For the text-containing cell, return its midpoint in [X, Y] coordinate format. 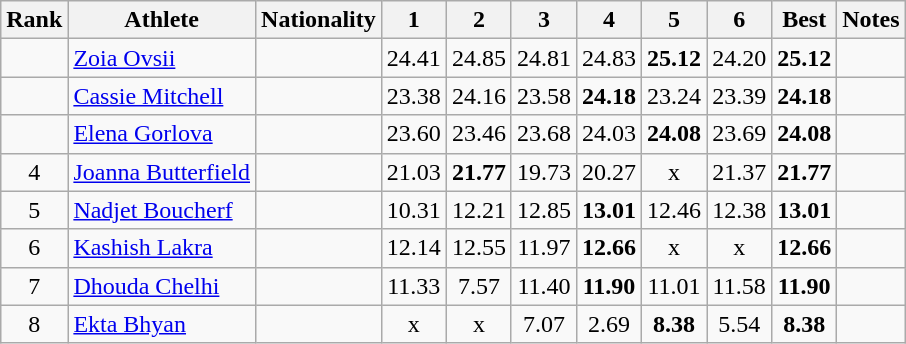
23.38 [414, 96]
Kashish Lakra [162, 248]
3 [544, 20]
Cassie Mitchell [162, 96]
5.54 [740, 324]
23.39 [740, 96]
12.55 [478, 248]
1 [414, 20]
8 [34, 324]
Elena Gorlova [162, 134]
20.27 [608, 172]
21.37 [740, 172]
12.14 [414, 248]
Zoia Ovsii [162, 58]
2 [478, 20]
24.16 [478, 96]
12.46 [674, 210]
Athlete [162, 20]
24.81 [544, 58]
24.83 [608, 58]
21.03 [414, 172]
11.97 [544, 248]
19.73 [544, 172]
Nadjet Boucherf [162, 210]
11.01 [674, 286]
23.46 [478, 134]
10.31 [414, 210]
24.85 [478, 58]
Best [804, 20]
23.24 [674, 96]
23.60 [414, 134]
11.58 [740, 286]
Ekta Bhyan [162, 324]
2.69 [608, 324]
24.41 [414, 58]
24.03 [608, 134]
23.69 [740, 134]
24.20 [740, 58]
11.40 [544, 286]
Joanna Butterfield [162, 172]
23.58 [544, 96]
12.38 [740, 210]
7.07 [544, 324]
23.68 [544, 134]
Rank [34, 20]
12.85 [544, 210]
11.33 [414, 286]
Dhouda Chelhi [162, 286]
7 [34, 286]
Nationality [319, 20]
7.57 [478, 286]
Notes [871, 20]
12.21 [478, 210]
